Detect which cell encompasses the target text, then output its (X, Y) center coordinate. 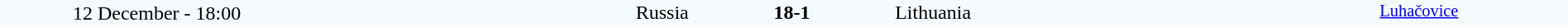
Luhačovice (1419, 13)
18-1 (791, 12)
Lithuania (1082, 12)
Russia (501, 12)
12 December - 18:00 (157, 13)
